Find where the given text appears and provide that cell's center as (x, y) coordinate. 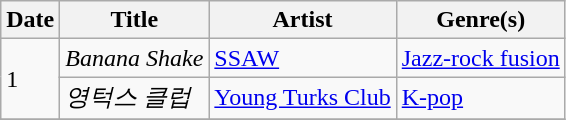
Artist (302, 20)
Title (134, 20)
Genre(s) (480, 20)
Jazz-rock fusion (480, 58)
1 (30, 80)
SSAW (302, 58)
Young Turks Club (302, 98)
영턱스 클럽 (134, 98)
Banana Shake (134, 58)
K-pop (480, 98)
Date (30, 20)
